From the cell containing the given text, extract its center point as (X, Y) coordinate. 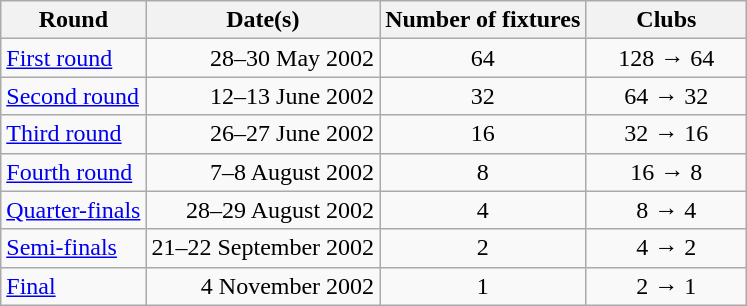
32 → 16 (666, 134)
128 → 64 (666, 58)
64 (483, 58)
26–27 June 2002 (263, 134)
12–13 June 2002 (263, 96)
Round (74, 20)
Fourth round (74, 172)
28–29 August 2002 (263, 210)
First round (74, 58)
2 (483, 248)
7–8 August 2002 (263, 172)
Quarter-finals (74, 210)
Third round (74, 134)
8 → 4 (666, 210)
Final (74, 286)
Date(s) (263, 20)
Clubs (666, 20)
4 (483, 210)
2 → 1 (666, 286)
32 (483, 96)
21–22 September 2002 (263, 248)
16 (483, 134)
Number of fixtures (483, 20)
4 November 2002 (263, 286)
Second round (74, 96)
64 → 32 (666, 96)
8 (483, 172)
4 → 2 (666, 248)
16 → 8 (666, 172)
28–30 May 2002 (263, 58)
Semi-finals (74, 248)
1 (483, 286)
